Output the (x, y) coordinate of the center of the cell containing the given text.  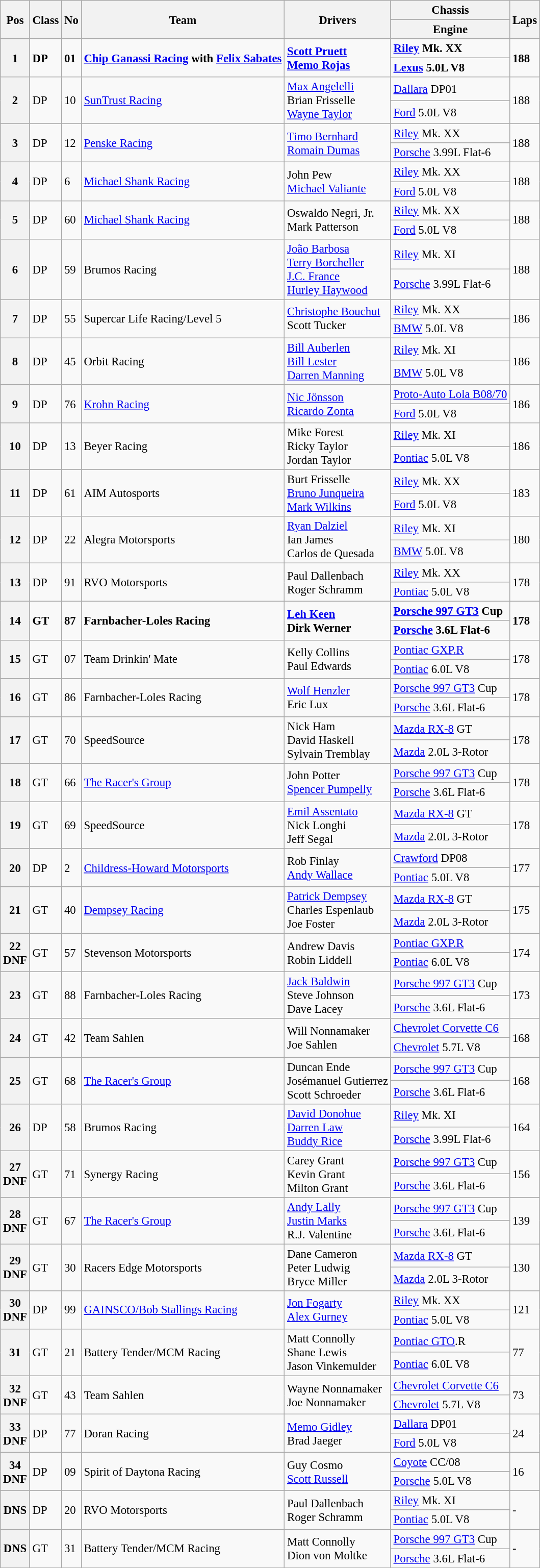
Kelly Collins Paul Edwards (338, 659)
Drivers (338, 19)
183 (525, 493)
8 (15, 361)
Scott Pruett Memo Rojas (338, 58)
Max Angelelli Brian Frisselle Wayne Taylor (338, 101)
1 (15, 58)
GAINSCO/Bob Stallings Racing (183, 1310)
76 (71, 404)
91 (71, 583)
28DNF (15, 1221)
Burt Frisselle Bruno Junqueira Mark Wilkins (338, 493)
Andy Lally Justin Marks R.J. Valentine (338, 1221)
177 (525, 867)
156 (525, 1174)
Jon Fogarty Alex Gurney (338, 1310)
57 (71, 953)
Synergy Racing (183, 1174)
61 (71, 493)
15 (15, 659)
Nick Ham David Haskell Sylvain Tremblay (338, 740)
59 (71, 269)
01 (71, 58)
88 (71, 995)
Proto-Auto Lola B08/70 (450, 394)
29DNF (15, 1267)
Rob Finlay Andy Wallace (338, 867)
Dempsey Racing (183, 910)
30 (71, 1267)
68 (71, 1081)
AIM Autosports (183, 493)
26 (15, 1127)
Will Nonnamaker Joe Sahlen (338, 1038)
Childress-Howard Motorsports (183, 867)
Duncan Ende Josémanuel Gutierrez Scott Schroeder (338, 1081)
23 (15, 995)
Bill Auberlen Bill Lester Darren Manning (338, 361)
Team (183, 19)
Pos (15, 19)
Spirit of Daytona Racing (183, 1472)
Coyote CC/08 (450, 1462)
14 (15, 620)
22 (71, 540)
07 (71, 659)
Mike Forest Ricky Taylor Jordan Taylor (338, 446)
19 (15, 825)
Emil Assentato Nick Longhi Jeff Segal (338, 825)
Porsche 5.0L V8 (450, 1481)
Pontiac GTO.R (450, 1341)
Nic Jönsson Ricardo Zonta (338, 404)
Orbit Racing (183, 361)
No (71, 19)
Supercar Life Racing/Level 5 (183, 318)
Chip Ganassi Racing with Felix Sabates (183, 58)
55 (71, 318)
175 (525, 910)
Memo Gidley Brad Jaeger (338, 1434)
Ryan Dalziel Ian James Carlos de Quesada (338, 540)
Krohn Racing (183, 404)
121 (525, 1310)
Alegra Motorsports (183, 540)
33DNF (15, 1434)
86 (71, 697)
18 (15, 783)
11 (15, 493)
Patrick Dempsey Charles Espenlaub Joe Foster (338, 910)
32DNF (15, 1395)
3 (15, 143)
25 (15, 1081)
67 (71, 1221)
40 (71, 910)
Wolf Henzler Eric Lux (338, 697)
Engine (450, 30)
Wayne Nonnamaker Joe Nonnamaker (338, 1395)
Guy Cosmo Scott Russell (338, 1472)
73 (525, 1395)
09 (71, 1472)
SunTrust Racing (183, 101)
43 (71, 1395)
58 (71, 1127)
130 (525, 1267)
139 (525, 1221)
66 (71, 783)
17 (15, 740)
Stevenson Motorsports (183, 953)
John Pew Michael Valiante (338, 182)
5 (15, 219)
Christophe Bouchut Scott Tucker (338, 318)
69 (71, 825)
Racers Edge Motorsports (183, 1267)
Leh Keen Dirk Werner (338, 620)
Jack Baldwin Steve Johnson Dave Lacey (338, 995)
4 (15, 182)
Chassis (450, 10)
Crawford DP08 (450, 858)
Matt Connolly Dion von Moltke (338, 1548)
Matt Connolly Shane Lewis Jason Vinkemulder (338, 1353)
42 (71, 1038)
Beyer Racing (183, 446)
Dane Cameron Peter Ludwig Bryce Miller (338, 1267)
180 (525, 540)
34DNF (15, 1472)
Team Drinkin' Mate (183, 659)
70 (71, 740)
30DNF (15, 1310)
Lexus 5.0L V8 (450, 68)
60 (71, 219)
Carey Grant Kevin Grant Milton Grant (338, 1174)
164 (525, 1127)
Penske Racing (183, 143)
Oswaldo Negri, Jr. Mark Patterson (338, 219)
Doran Racing (183, 1434)
99 (71, 1310)
Class (46, 19)
Laps (525, 19)
45 (71, 361)
Andrew Davis Robin Liddell (338, 953)
John Potter Spencer Pumpelly (338, 783)
22DNF (15, 953)
27DNF (15, 1174)
173 (525, 995)
Timo Bernhard Romain Dumas (338, 143)
9 (15, 404)
174 (525, 953)
David Donohue Darren Law Buddy Rice (338, 1127)
João Barbosa Terry Borcheller J.C. France Hurley Haywood (338, 269)
87 (71, 620)
7 (15, 318)
71 (71, 1174)
